Pinpoint the cell where the given text exists, returning its (x, y) midpoint coordinate. 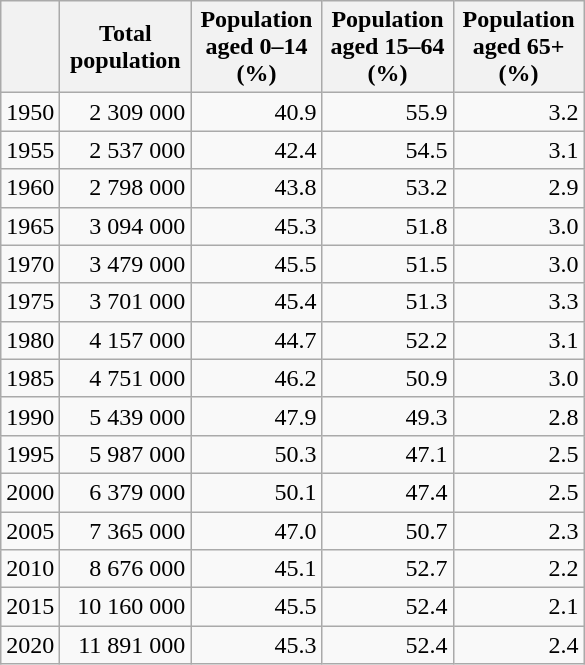
10 160 000 (126, 607)
44.7 (256, 340)
43.8 (256, 188)
5 987 000 (126, 454)
50.9 (388, 378)
6 379 000 (126, 492)
50.7 (388, 531)
3.3 (518, 302)
47.0 (256, 531)
1995 (30, 454)
1980 (30, 340)
55.9 (388, 112)
3.2 (518, 112)
2015 (30, 607)
Population aged 0–14 (%) (256, 47)
45.1 (256, 569)
47.9 (256, 416)
2.1 (518, 607)
45.4 (256, 302)
1970 (30, 264)
Population aged 15–64 (%) (388, 47)
1960 (30, 188)
2000 (30, 492)
2005 (30, 531)
40.9 (256, 112)
51.5 (388, 264)
1955 (30, 150)
54.5 (388, 150)
3 701 000 (126, 302)
7 365 000 (126, 531)
52.7 (388, 569)
50.1 (256, 492)
46.2 (256, 378)
1985 (30, 378)
Population aged 65+ (%) (518, 47)
3 479 000 (126, 264)
51.3 (388, 302)
51.8 (388, 226)
42.4 (256, 150)
1965 (30, 226)
53.2 (388, 188)
4 751 000 (126, 378)
8 676 000 (126, 569)
1950 (30, 112)
3 094 000 (126, 226)
Total population (126, 47)
11 891 000 (126, 645)
2.3 (518, 531)
2 537 000 (126, 150)
2.9 (518, 188)
2020 (30, 645)
1975 (30, 302)
2.8 (518, 416)
2 309 000 (126, 112)
1990 (30, 416)
47.1 (388, 454)
2 798 000 (126, 188)
5 439 000 (126, 416)
2.4 (518, 645)
2010 (30, 569)
50.3 (256, 454)
47.4 (388, 492)
49.3 (388, 416)
2.2 (518, 569)
4 157 000 (126, 340)
52.2 (388, 340)
